Determine the [x, y] coordinate at the center of the cell enclosing the given text.  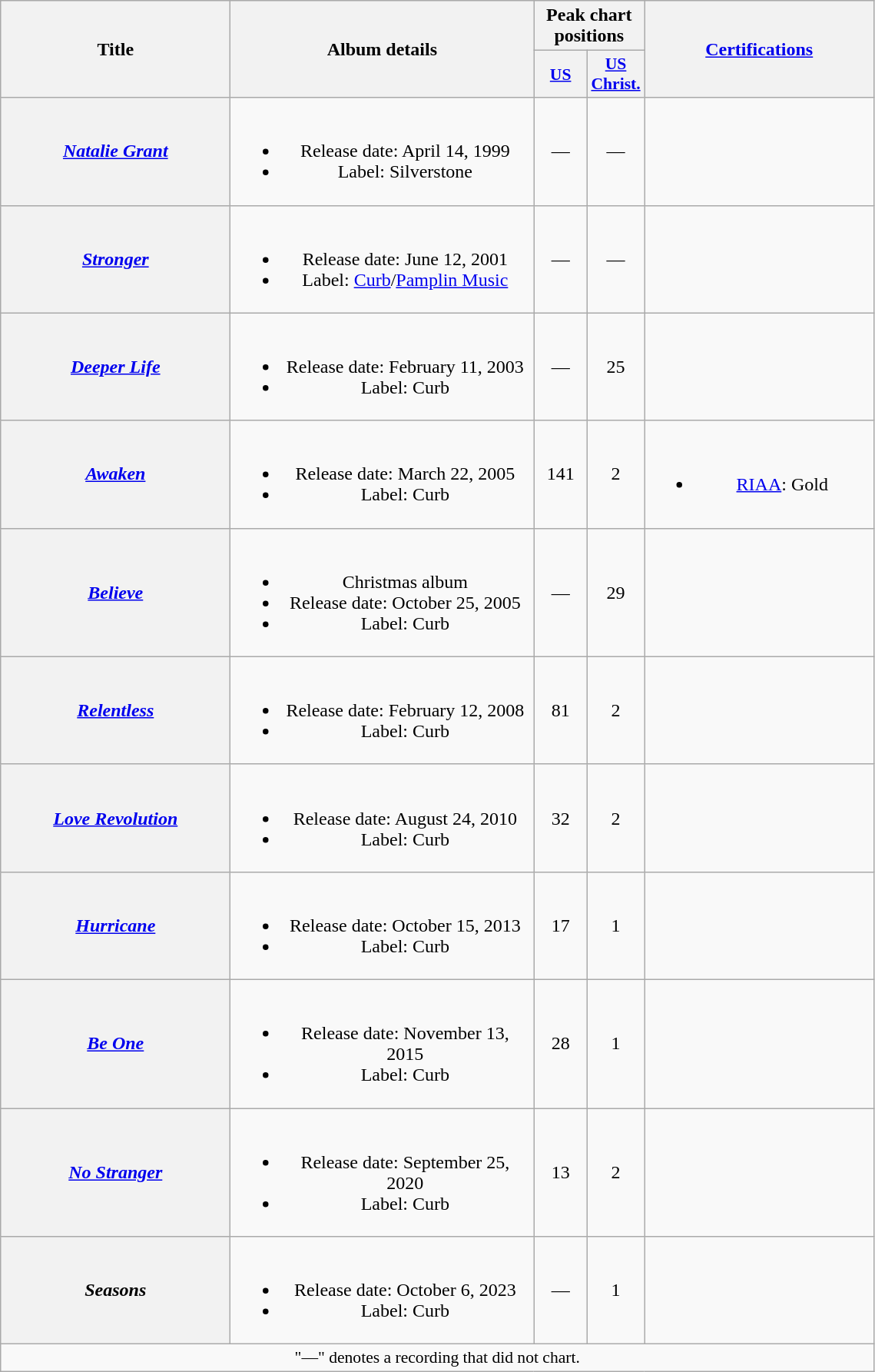
Peak chart positions [589, 26]
Release date: April 14, 1999Label: Silverstone [383, 151]
Christmas albumRelease date: October 25, 2005Label: Curb [383, 592]
32 [561, 818]
USChrist. [615, 74]
17 [561, 925]
13 [561, 1173]
Title [115, 49]
25 [615, 367]
"—" denotes a recording that did not chart. [438, 1358]
Release date: March 22, 2005Label: Curb [383, 474]
Release date: August 24, 2010Label: Curb [383, 818]
Seasons [115, 1291]
141 [561, 474]
Album details [383, 49]
Certifications [759, 49]
US [561, 74]
Believe [115, 592]
Deeper Life [115, 367]
Love Revolution [115, 818]
28 [561, 1044]
Release date: September 25, 2020Label: Curb [383, 1173]
81 [561, 710]
29 [615, 592]
Release date: June 12, 2001Label: Curb/Pamplin Music [383, 259]
Release date: October 6, 2023Label: Curb [383, 1291]
Stronger [115, 259]
Hurricane [115, 925]
Be One [115, 1044]
No Stranger [115, 1173]
RIAA: Gold [759, 474]
Natalie Grant [115, 151]
Relentless [115, 710]
Awaken [115, 474]
Release date: November 13, 2015Label: Curb [383, 1044]
Release date: October 15, 2013Label: Curb [383, 925]
Release date: February 11, 2003Label: Curb [383, 367]
Release date: February 12, 2008Label: Curb [383, 710]
